Capture the cell that displays the provided text and extract its [X, Y] central coordinate. 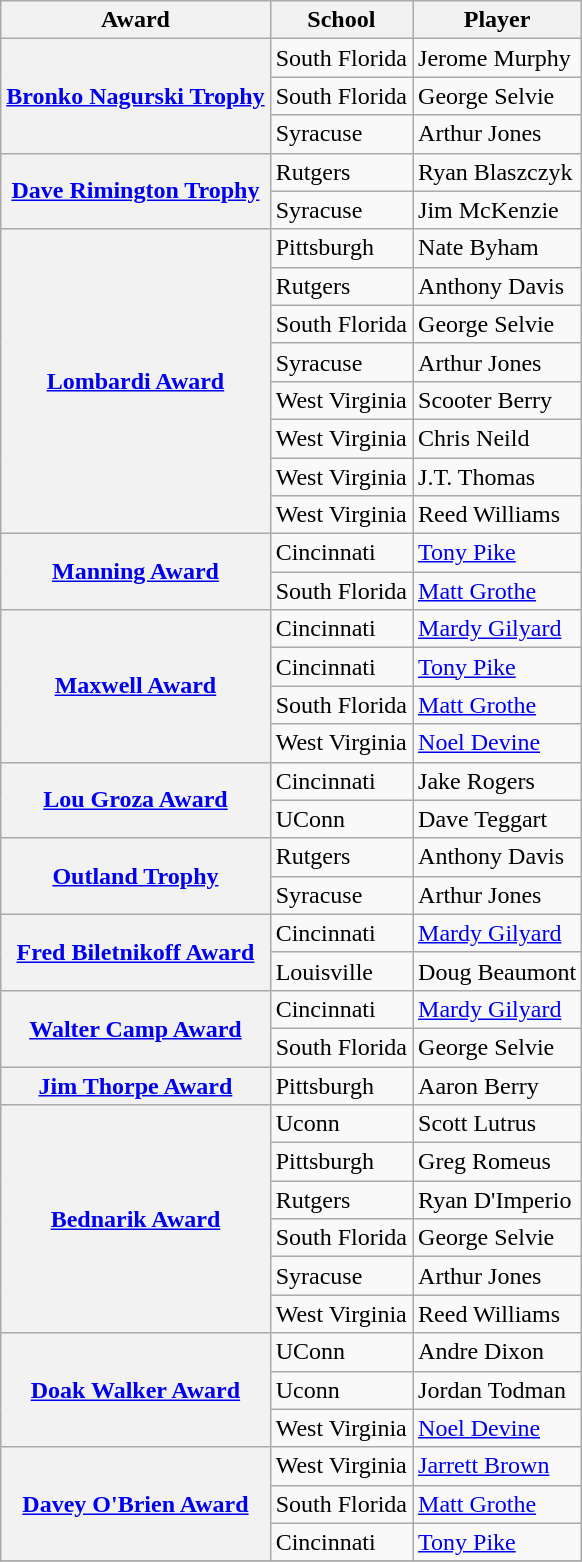
Andre Dixon [498, 1352]
Jerome Murphy [498, 58]
Doak Walker Award [136, 1390]
Jake Rogers [498, 781]
Jim McKenzie [498, 210]
Jarrett Brown [498, 1466]
Walter Camp Award [136, 1028]
Ryan Blaszczyk [498, 172]
Aaron Berry [498, 1085]
Bednarik Award [136, 1219]
J.T. Thomas [498, 477]
Ryan D'Imperio [498, 1200]
Maxwell Award [136, 686]
Player [498, 20]
Scooter Berry [498, 400]
Chris Neild [498, 438]
Fred Biletnikoff Award [136, 952]
Dave Teggart [498, 819]
Davey O'Brien Award [136, 1504]
Award [136, 20]
Scott Lutrus [498, 1124]
Louisville [341, 971]
Lombardi Award [136, 381]
Outland Trophy [136, 876]
Lou Groza Award [136, 800]
Nate Byham [498, 248]
Greg Romeus [498, 1162]
Jordan Todman [498, 1390]
Doug Beaumont [498, 971]
Bronko Nagurski Trophy [136, 96]
Dave Rimington Trophy [136, 191]
Jim Thorpe Award [136, 1085]
Manning Award [136, 572]
School [341, 20]
